Provide the [X, Y] coordinate of the cell's center where the given text is located.  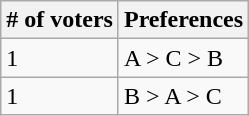
Preferences [183, 20]
A > C > B [183, 58]
# of voters [60, 20]
B > A > C [183, 96]
